From the cell containing the given text, extract its center point as [x, y] coordinate. 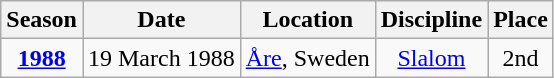
Discipline [431, 20]
Date [161, 20]
Season [42, 20]
Åre, Sweden [308, 58]
Location [308, 20]
19 March 1988 [161, 58]
1988 [42, 58]
Slalom [431, 58]
2nd [521, 58]
Place [521, 20]
